Return [X, Y] of the center of cell containing provided text 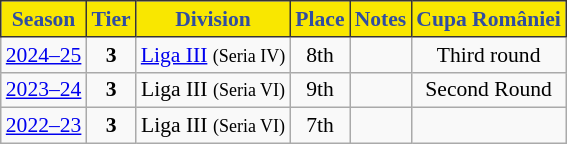
Tier [110, 19]
Second Round [488, 90]
9th [320, 90]
2022–23 [44, 126]
2023–24 [44, 90]
Division [214, 19]
7th [320, 126]
Notes [381, 19]
Season [44, 19]
Place [320, 19]
2024–25 [44, 55]
8th [320, 55]
Cupa României [488, 19]
Third round [488, 55]
Liga III (Seria IV) [214, 55]
